Capture the cell that displays the provided text and extract its (X, Y) central coordinate. 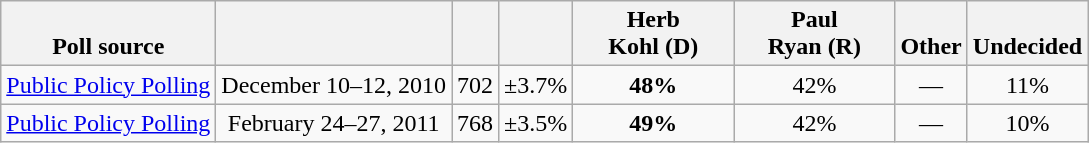
10% (1027, 123)
December 10–12, 2010 (334, 85)
702 (476, 85)
11% (1027, 85)
Other (931, 34)
February 24–27, 2011 (334, 123)
Poll source (108, 34)
49% (654, 123)
768 (476, 123)
±3.5% (536, 123)
PaulRyan (R) (814, 34)
Undecided (1027, 34)
±3.7% (536, 85)
48% (654, 85)
HerbKohl (D) (654, 34)
